Search for the cell housing the specified text and yield its (x, y) center coordinate. 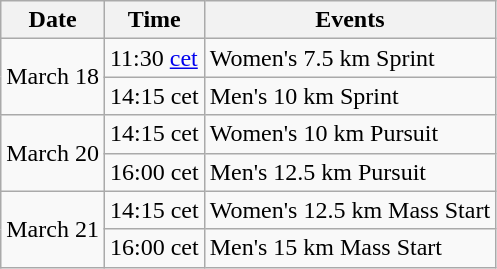
Date (53, 20)
March 21 (53, 229)
March 20 (53, 153)
March 18 (53, 77)
Events (350, 20)
Men's 12.5 km Pursuit (350, 172)
Men's 15 km Mass Start (350, 248)
11:30 cet (154, 58)
Men's 10 km Sprint (350, 96)
Women's 12.5 km Mass Start (350, 210)
Women's 7.5 km Sprint (350, 58)
Women's 10 km Pursuit (350, 134)
Time (154, 20)
